Provide the [X, Y] coordinate of the cell's center where the given text is located.  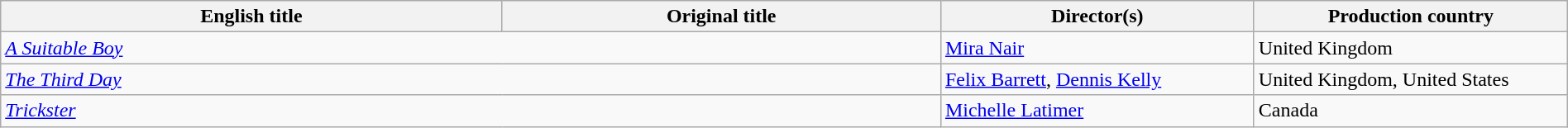
Trickster [471, 111]
Production country [1411, 17]
United Kingdom, United States [1411, 79]
Felix Barrett, Dennis Kelly [1097, 79]
Director(s) [1097, 17]
The Third Day [471, 79]
English title [251, 17]
Canada [1411, 111]
Michelle Latimer [1097, 111]
Original title [721, 17]
Mira Nair [1097, 48]
A Suitable Boy [471, 48]
United Kingdom [1411, 48]
